Determine the (X, Y) coordinate at the center of the cell enclosing the given text.  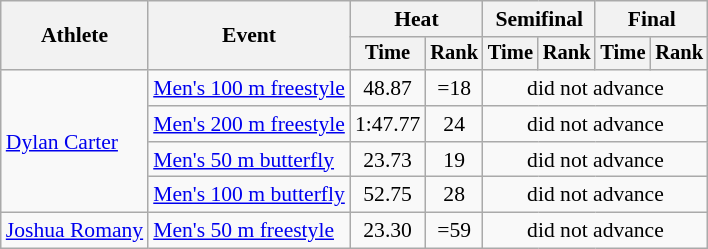
Men's 200 m freestyle (249, 124)
19 (454, 160)
Semifinal (539, 19)
28 (454, 195)
Heat (416, 19)
Athlete (74, 36)
=18 (454, 88)
Men's 50 m butterfly (249, 160)
Event (249, 36)
24 (454, 124)
Men's 100 m freestyle (249, 88)
Final (651, 19)
Men's 50 m freestyle (249, 231)
52.75 (388, 195)
Dylan Carter (74, 141)
Men's 100 m butterfly (249, 195)
23.30 (388, 231)
Joshua Romany (74, 231)
23.73 (388, 160)
1:47.77 (388, 124)
=59 (454, 231)
48.87 (388, 88)
